Capture the cell that displays the provided text and extract its (X, Y) central coordinate. 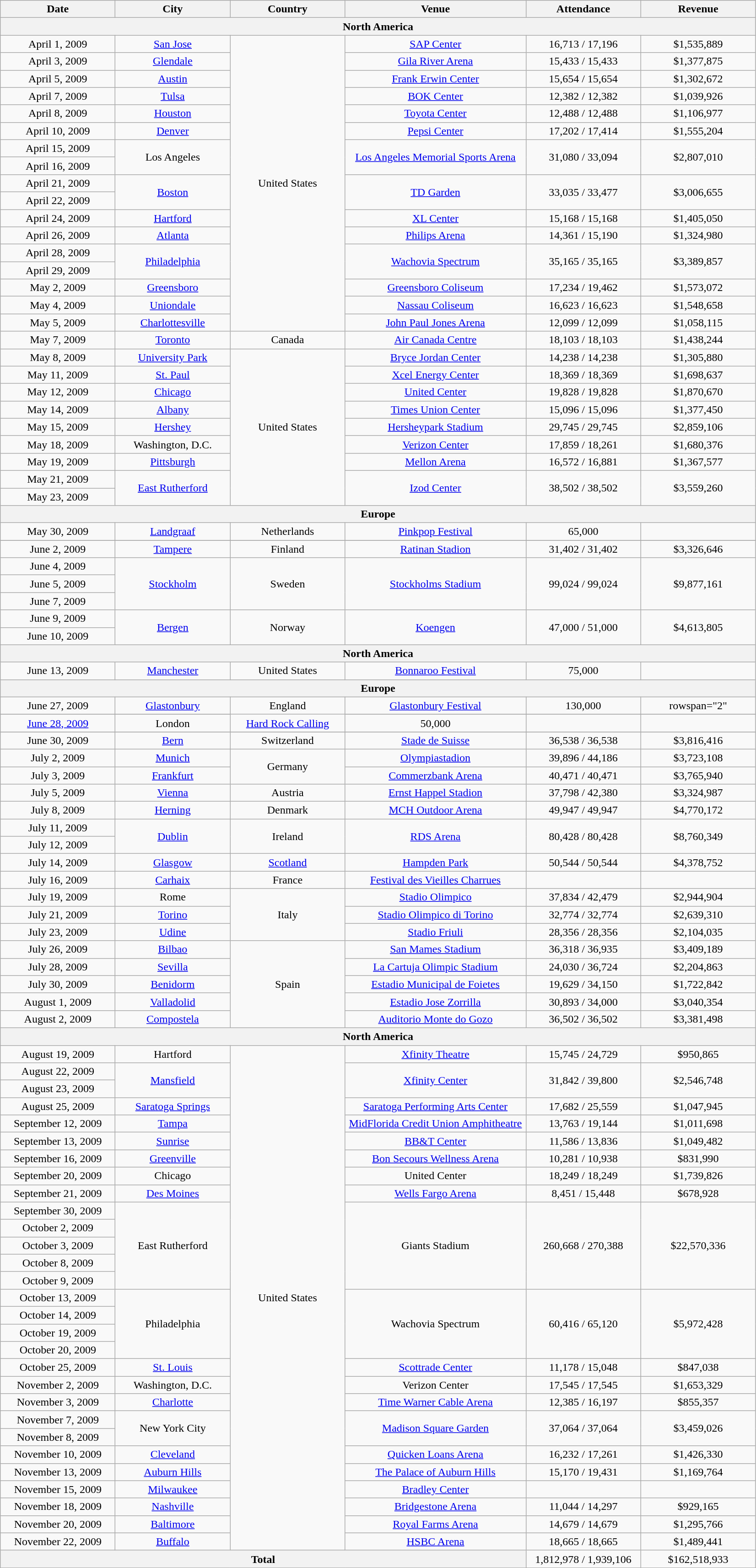
Compostela (173, 1019)
July 5, 2009 (58, 793)
17,859 / 18,261 (583, 444)
July 14, 2009 (58, 862)
Festival des Vieilles Charrues (436, 880)
November 2, 2009 (58, 1385)
September 21, 2009 (58, 1193)
18,103 / 18,103 (583, 340)
$1,548,658 (698, 305)
April 5, 2009 (58, 79)
Pittsburgh (173, 462)
$1,039,926 (698, 96)
April 1, 2009 (58, 44)
Saratoga Performing Arts Center (436, 1106)
10,281 / 10,938 (583, 1158)
Scottrade Center (436, 1368)
Commerzbank Arena (436, 776)
October 19, 2009 (58, 1333)
Revenue (698, 9)
Xcel Energy Center (436, 375)
Quicken Loans Arena (436, 1455)
Charlottesville (173, 323)
$162,518,933 (698, 1559)
12,385 / 16,197 (583, 1402)
June 7, 2009 (58, 601)
San Jose (173, 44)
99,024 / 99,024 (583, 584)
May 21, 2009 (58, 479)
16,572 / 16,881 (583, 462)
39,896 / 44,186 (583, 758)
$1,426,330 (698, 1455)
$3,816,416 (698, 740)
BB&T Center (436, 1141)
November 15, 2009 (58, 1489)
18,665 / 18,665 (583, 1541)
October 14, 2009 (58, 1315)
36,318 / 36,935 (583, 949)
October 13, 2009 (58, 1298)
37,064 / 37,064 (583, 1428)
August 2, 2009 (58, 1019)
16,232 / 17,261 (583, 1455)
12,099 / 12,099 (583, 323)
Nashville (173, 1507)
$1,535,889 (698, 44)
$5,972,428 (698, 1324)
38,502 / 38,502 (583, 488)
Hershey (173, 427)
Sweden (287, 584)
13,763 / 19,144 (583, 1124)
15,433 / 15,433 (583, 61)
29,745 / 29,745 (583, 427)
November 10, 2009 (58, 1455)
36,538 / 36,538 (583, 740)
Bon Secours Wellness Arena (436, 1158)
$1,555,204 (698, 131)
$4,378,752 (698, 862)
Bridgestone Arena (436, 1507)
Auburn Hills (173, 1472)
$1,405,050 (698, 218)
Wells Fargo Arena (436, 1193)
May 11, 2009 (58, 375)
31,080 / 33,094 (583, 157)
11,044 / 14,297 (583, 1507)
Houston (173, 113)
July 23, 2009 (58, 932)
Total (263, 1559)
$1,169,764 (698, 1472)
$950,865 (698, 1054)
Toyota Center (436, 113)
19,629 / 34,150 (583, 984)
1,812,978 / 1,939,106 (583, 1559)
Denver (173, 131)
Tulsa (173, 96)
Pepsi Center (436, 131)
St. Paul (173, 375)
Finland (287, 549)
$847,038 (698, 1368)
Cleveland (173, 1455)
30,893 / 34,000 (583, 1002)
$4,613,805 (698, 627)
$1,305,880 (698, 357)
July 26, 2009 (58, 949)
Uniondale (173, 305)
Philips Arena (436, 236)
August 19, 2009 (58, 1054)
June 13, 2009 (58, 671)
Spain (287, 984)
Stockholm (173, 584)
$8,760,349 (698, 836)
Milwaukee (173, 1489)
16,623 / 16,623 (583, 305)
Mansfield (173, 1080)
$1,870,670 (698, 392)
18,369 / 18,369 (583, 375)
St. Louis (173, 1368)
$2,859,106 (698, 427)
Glendale (173, 61)
April 7, 2009 (58, 96)
$1,049,482 (698, 1141)
HSBC Arena (436, 1541)
$2,639,310 (698, 915)
September 20, 2009 (58, 1176)
July 8, 2009 (58, 810)
$3,326,646 (698, 549)
May 12, 2009 (58, 392)
$1,324,980 (698, 236)
$1,058,115 (698, 323)
XL Center (436, 218)
Hampden Park (436, 862)
Norway (287, 627)
Stade de Suisse (436, 740)
July 3, 2009 (58, 776)
May 19, 2009 (58, 462)
Herning (173, 810)
June 10, 2009 (58, 636)
October 3, 2009 (58, 1245)
November 20, 2009 (58, 1524)
130,000 (583, 706)
11,586 / 13,836 (583, 1141)
Stadio Olimpico di Torino (436, 915)
12,488 / 12,488 (583, 113)
$4,770,172 (698, 810)
Valladolid (173, 1002)
$1,489,441 (698, 1541)
June 5, 2009 (58, 584)
Time Warner Cable Arena (436, 1402)
Sevilla (173, 967)
$678,928 (698, 1193)
Bergen (173, 627)
Atlanta (173, 236)
17,682 / 25,559 (583, 1106)
Munich (173, 758)
$22,570,336 (698, 1245)
$3,765,940 (698, 776)
Manchester (173, 671)
$3,559,260 (698, 488)
Torino (173, 915)
France (287, 880)
June 27, 2009 (58, 706)
$1,680,376 (698, 444)
Mellon Arena (436, 462)
$1,047,945 (698, 1106)
City (173, 9)
$1,653,329 (698, 1385)
August 22, 2009 (58, 1072)
Charlotte (173, 1402)
April 24, 2009 (58, 218)
June 28, 2009 (58, 723)
April 10, 2009 (58, 131)
$3,389,857 (698, 262)
37,834 / 42,479 (583, 897)
16,713 / 17,196 (583, 44)
Stockholms Stadium (436, 584)
Xfinity Theatre (436, 1054)
May 4, 2009 (58, 305)
June 30, 2009 (58, 740)
$1,438,244 (698, 340)
Canada (287, 340)
19,828 / 19,828 (583, 392)
England (287, 706)
Los Angeles (173, 157)
31,842 / 39,800 (583, 1080)
$1,377,450 (698, 410)
Pinkpop Festival (436, 532)
Italy (287, 915)
June 9, 2009 (58, 619)
The Palace of Auburn Hills (436, 1472)
July 16, 2009 (58, 880)
18,249 / 18,249 (583, 1176)
April 28, 2009 (58, 253)
17,202 / 17,414 (583, 131)
$1,302,672 (698, 79)
Greensboro (173, 288)
32,774 / 32,774 (583, 915)
October 8, 2009 (58, 1263)
October 25, 2009 (58, 1368)
Netherlands (287, 532)
April 15, 2009 (58, 148)
36,502 / 36,502 (583, 1019)
60,416 / 65,120 (583, 1324)
Vienna (173, 793)
Carhaix (173, 880)
Toronto (173, 340)
$855,357 (698, 1402)
May 8, 2009 (58, 357)
260,668 / 270,388 (583, 1245)
35,165 / 35,165 (583, 262)
Austria (287, 793)
November 22, 2009 (58, 1541)
Izod Center (436, 488)
15,745 / 24,729 (583, 1054)
SAP Center (436, 44)
28,356 / 28,356 (583, 932)
$3,381,498 (698, 1019)
August 1, 2009 (58, 1002)
$3,723,108 (698, 758)
July 11, 2009 (58, 828)
17,545 / 17,545 (583, 1385)
$3,324,987 (698, 793)
October 2, 2009 (58, 1228)
April 16, 2009 (58, 166)
Germany (287, 766)
Switzerland (287, 740)
rowspan="2" (698, 706)
Bern (173, 740)
John Paul Jones Arena (436, 323)
14,679 / 14,679 (583, 1524)
37,798 / 42,380 (583, 793)
$1,722,842 (698, 984)
Bilbao (173, 949)
April 21, 2009 (58, 183)
Scotland (287, 862)
July 2, 2009 (58, 758)
Royal Farms Arena (436, 1524)
Madison Square Garden (436, 1428)
$1,377,875 (698, 61)
Nassau Coliseum (436, 305)
$1,295,766 (698, 1524)
August 23, 2009 (58, 1089)
Los Angeles Memorial Sports Arena (436, 157)
Air Canada Centre (436, 340)
MCH Outdoor Arena (436, 810)
Frankfurt (173, 776)
$3,459,026 (698, 1428)
Denmark (287, 810)
September 30, 2009 (58, 1211)
May 18, 2009 (58, 444)
$1,573,072 (698, 288)
University Park (173, 357)
8,451 / 15,448 (583, 1193)
BOK Center (436, 96)
$9,877,161 (698, 584)
14,238 / 14,238 (583, 357)
Gila River Arena (436, 61)
April 22, 2009 (58, 200)
$929,165 (698, 1507)
June 2, 2009 (58, 549)
15,168 / 15,168 (583, 218)
MidFlorida Credit Union Amphitheatre (436, 1124)
TD Garden (436, 192)
October 9, 2009 (58, 1280)
June 4, 2009 (58, 566)
75,000 (583, 671)
Bonnaroo Festival (436, 671)
17,234 / 19,462 (583, 288)
November 8, 2009 (58, 1437)
Boston (173, 192)
$2,104,035 (698, 932)
Stadio Olimpico (436, 897)
May 2, 2009 (58, 288)
$2,204,863 (698, 967)
Stadio Friuli (436, 932)
Austin (173, 79)
Estadio Municipal de Foietes (436, 984)
Dublin (173, 836)
Saratoga Springs (173, 1106)
September 13, 2009 (58, 1141)
Bradley Center (436, 1489)
Xfinity Center (436, 1080)
August 25, 2009 (58, 1106)
April 3, 2009 (58, 61)
Rome (173, 897)
$1,367,577 (698, 462)
November 18, 2009 (58, 1507)
Giants Stadium (436, 1245)
Glastonbury (173, 706)
September 16, 2009 (58, 1158)
New York City (173, 1428)
Albany (173, 410)
Des Moines (173, 1193)
Estadio Jose Zorrilla (436, 1002)
11,178 / 15,048 (583, 1368)
November 7, 2009 (58, 1420)
Landgraaf (173, 532)
14,361 / 15,190 (583, 236)
San Mames Stadium (436, 949)
Hersheypark Stadium (436, 427)
April 8, 2009 (58, 113)
September 12, 2009 (58, 1124)
15,096 / 15,096 (583, 410)
November 3, 2009 (58, 1402)
May 14, 2009 (58, 410)
May 15, 2009 (58, 427)
July 12, 2009 (58, 845)
$831,990 (698, 1158)
$1,739,826 (698, 1176)
50,000 (436, 723)
Venue (436, 9)
Ireland (287, 836)
La Cartuja Olimpic Stadium (436, 967)
October 20, 2009 (58, 1350)
$1,011,698 (698, 1124)
July 28, 2009 (58, 967)
Greenville (173, 1158)
Country (287, 9)
July 21, 2009 (58, 915)
47,000 / 51,000 (583, 627)
RDS Arena (436, 836)
Attendance (583, 9)
Tampere (173, 549)
Times Union Center (436, 410)
Greensboro Coliseum (436, 288)
Auditorio Monte do Gozo (436, 1019)
$2,944,904 (698, 897)
Date (58, 9)
May 7, 2009 (58, 340)
$1,106,977 (698, 113)
$3,040,354 (698, 1002)
Hard Rock Calling (287, 723)
31,402 / 31,402 (583, 549)
49,947 / 49,947 (583, 810)
July 30, 2009 (58, 984)
$3,409,189 (698, 949)
15,170 / 19,431 (583, 1472)
Glastonbury Festival (436, 706)
Sunrise (173, 1141)
$1,698,637 (698, 375)
$3,006,655 (698, 192)
Benidorm (173, 984)
Buffalo (173, 1541)
Koengen (436, 627)
London (173, 723)
$2,807,010 (698, 157)
November 13, 2009 (58, 1472)
Tampa (173, 1124)
May 30, 2009 (58, 532)
65,000 (583, 532)
80,428 / 80,428 (583, 836)
33,035 / 33,477 (583, 192)
April 29, 2009 (58, 270)
Frank Erwin Center (436, 79)
Udine (173, 932)
24,030 / 36,724 (583, 967)
May 5, 2009 (58, 323)
40,471 / 40,471 (583, 776)
15,654 / 15,654 (583, 79)
Olympiastadion (436, 758)
May 23, 2009 (58, 496)
Baltimore (173, 1524)
50,544 / 50,544 (583, 862)
12,382 / 12,382 (583, 96)
Ernst Happel Stadion (436, 793)
July 19, 2009 (58, 897)
$2,546,748 (698, 1080)
Glasgow (173, 862)
April 26, 2009 (58, 236)
Bryce Jordan Center (436, 357)
Ratinan Stadion (436, 549)
